Return (x, y) of the center of cell containing provided text 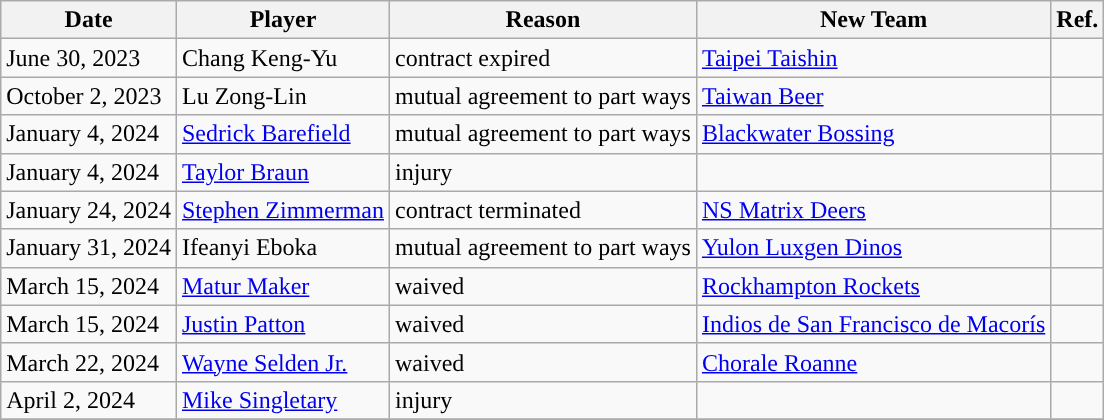
Chang Keng-Yu (282, 58)
Player (282, 20)
contract terminated (542, 210)
NS Matrix Deers (873, 210)
Ref. (1078, 20)
contract expired (542, 58)
June 30, 2023 (89, 58)
October 2, 2023 (89, 96)
Indios de San Francisco de Macorís (873, 324)
Justin Patton (282, 324)
April 2, 2024 (89, 400)
Mike Singletary (282, 400)
Blackwater Bossing (873, 134)
March 22, 2024 (89, 362)
Date (89, 20)
Chorale Roanne (873, 362)
Stephen Zimmerman (282, 210)
Taylor Braun (282, 172)
Yulon Luxgen Dinos (873, 248)
New Team (873, 20)
Wayne Selden Jr. (282, 362)
Matur Maker (282, 286)
January 31, 2024 (89, 248)
Taiwan Beer (873, 96)
Ifeanyi Eboka (282, 248)
Taipei Taishin (873, 58)
Reason (542, 20)
Sedrick Barefield (282, 134)
January 24, 2024 (89, 210)
Lu Zong-Lin (282, 96)
Rockhampton Rockets (873, 286)
